Identify which cell holds the provided text, then report its (x, y) central coordinate. 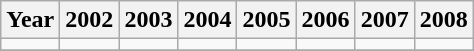
2004 (208, 20)
2005 (266, 20)
2003 (148, 20)
2006 (326, 20)
2008 (444, 20)
Year (30, 20)
2002 (90, 20)
2007 (384, 20)
